Identify which cell holds the provided text, then report its [X, Y] central coordinate. 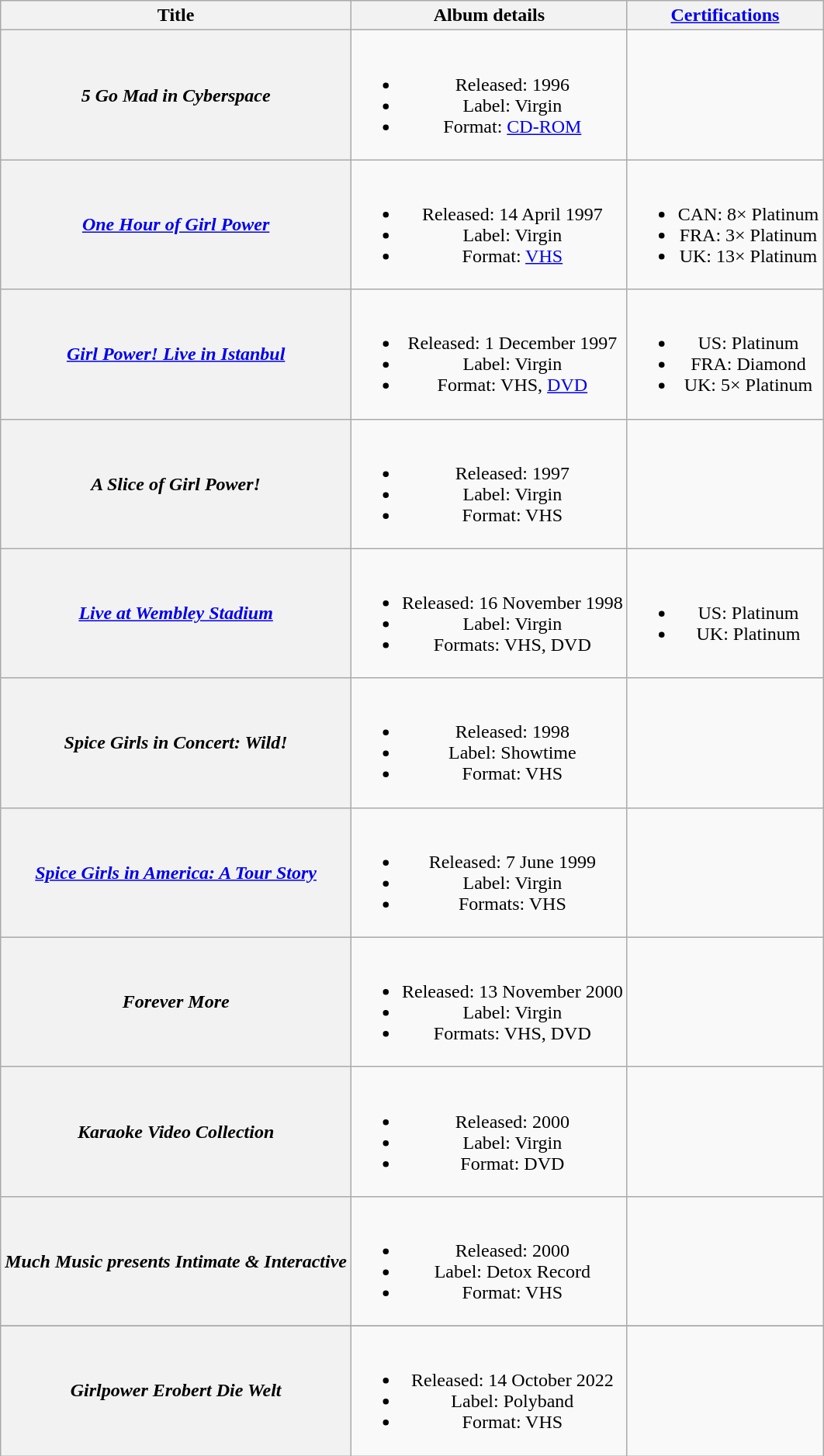
Released: 1997Label: VirginFormat: VHS [490, 484]
CAN: 8× PlatinumFRA: 3× PlatinumUK: 13× Platinum [725, 225]
Certifications [725, 16]
5 Go Mad in Cyberspace [176, 95]
Girlpower Erobert Die Welt [176, 1390]
Much Music presents Intimate & Interactive [176, 1261]
Album details [490, 16]
US: PlatinumUK: Platinum [725, 613]
Released: 13 November 2000Label: VirginFormats: VHS, DVD [490, 1002]
Released: 1998Label: ShowtimeFormat: VHS [490, 743]
US: PlatinumFRA: DiamondUK: 5× Platinum [725, 354]
A Slice of Girl Power! [176, 484]
Released: 1996Label: VirginFormat: CD-ROM [490, 95]
Forever More [176, 1002]
Released: 14 October 2022Label: PolybandFormat: VHS [490, 1390]
Released: 16 November 1998Label: VirginFormats: VHS, DVD [490, 613]
Title [176, 16]
Released: 2000Label: VirginFormat: DVD [490, 1131]
Girl Power! Live in Istanbul [176, 354]
Released: 7 June 1999Label: VirginFormats: VHS [490, 872]
Released: 1 December 1997Label: VirginFormat: VHS, DVD [490, 354]
Karaoke Video Collection [176, 1131]
Released: 2000Label: Detox RecordFormat: VHS [490, 1261]
One Hour of Girl Power [176, 225]
Spice Girls in Concert: Wild! [176, 743]
Spice Girls in America: A Tour Story [176, 872]
Live at Wembley Stadium [176, 613]
Released: 14 April 1997Label: VirginFormat: VHS [490, 225]
